Return [x, y] of the center of cell containing provided text 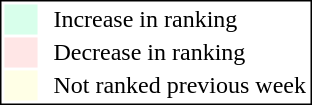
Increase in ranking [180, 19]
Decrease in ranking [180, 53]
Not ranked previous week [180, 85]
